Detect which cell encompasses the target text, then output its (x, y) center coordinate. 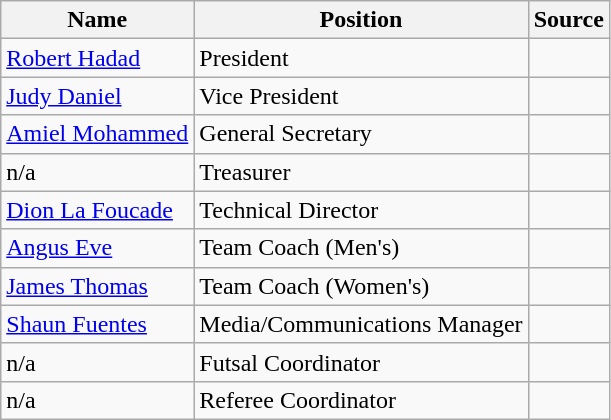
Judy Daniel (98, 96)
Team Coach (Men's) (361, 248)
Position (361, 20)
General Secretary (361, 134)
James Thomas (98, 286)
Referee Coordinator (361, 400)
Media/Communications Manager (361, 324)
Name (98, 20)
President (361, 58)
Vice President (361, 96)
Treasurer (361, 172)
Futsal Coordinator (361, 362)
Technical Director (361, 210)
Robert Hadad (98, 58)
Source (568, 20)
Angus Eve (98, 248)
Dion La Foucade (98, 210)
Shaun Fuentes (98, 324)
Team Coach (Women's) (361, 286)
Amiel Mohammed (98, 134)
